Return [x, y] of the center of cell containing provided text 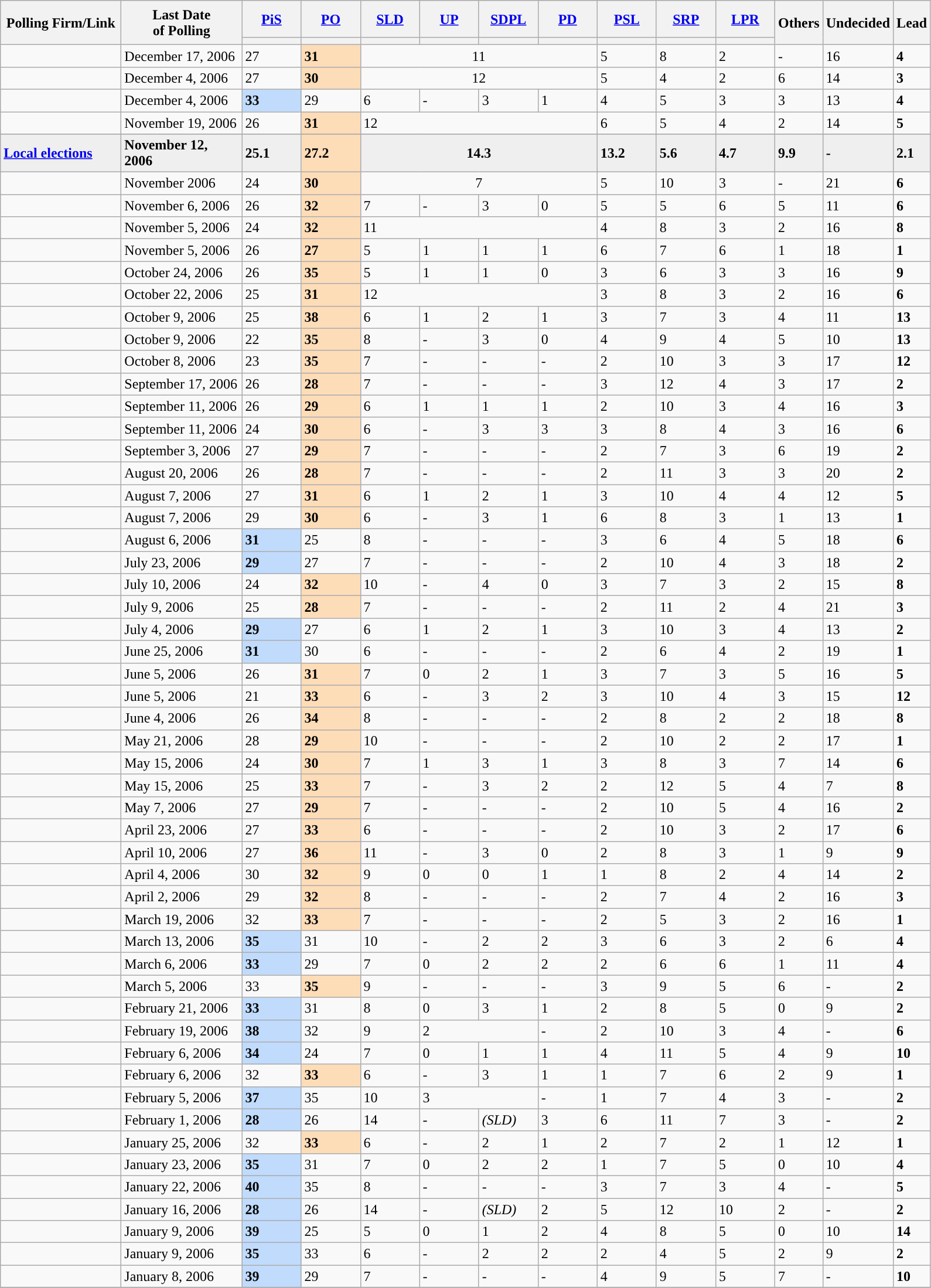
UP [449, 19]
January 8, 2006 [182, 1276]
March 5, 2006 [182, 986]
March 6, 2006 [182, 964]
PD [567, 19]
June 25, 2006 [182, 652]
January 22, 2006 [182, 1187]
36 [330, 853]
13.2 [627, 154]
July 23, 2006 [182, 563]
February 1, 2006 [182, 1120]
PiS [272, 19]
November 19, 2006 [182, 122]
2.1 [912, 154]
November 2006 [182, 183]
May 7, 2006 [182, 807]
November 12, 2006 [182, 154]
April 4, 2006 [182, 875]
SRP [686, 19]
23 [272, 362]
March 13, 2006 [182, 942]
20 [858, 473]
PSL [627, 19]
January 25, 2006 [182, 1142]
Lead [912, 23]
Last Dateof Polling [182, 23]
5.6 [686, 154]
4.7 [745, 154]
June 4, 2006 [182, 718]
October 24, 2006 [182, 272]
July 10, 2006 [182, 585]
April 10, 2006 [182, 853]
September 17, 2006 [182, 384]
February 21, 2006 [182, 1008]
April 23, 2006 [182, 830]
LPR [745, 19]
October 8, 2006 [182, 362]
Undecided [858, 23]
January 16, 2006 [182, 1209]
PO [330, 19]
October 22, 2006 [182, 295]
SLD [390, 19]
December 17, 2006 [182, 56]
February 5, 2006 [182, 1098]
February 19, 2006 [182, 1031]
SDPL [509, 19]
9.9 [799, 154]
14.3 [479, 154]
July 4, 2006 [182, 629]
25.1 [272, 154]
Others [799, 23]
July 9, 2006 [182, 607]
May 21, 2006 [182, 741]
August 20, 2006 [182, 473]
Polling Firm/Link [61, 23]
August 6, 2006 [182, 540]
27.2 [330, 154]
November 6, 2006 [182, 206]
Local elections [61, 154]
April 2, 2006 [182, 897]
37 [272, 1098]
40 [272, 1187]
September 3, 2006 [182, 451]
March 19, 2006 [182, 919]
January 23, 2006 [182, 1164]
22 [272, 339]
